Return [x, y] of the center of cell containing provided text 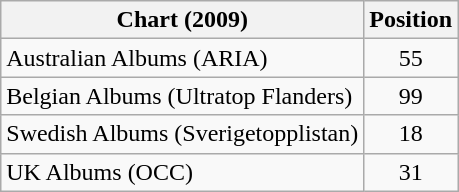
Belgian Albums (Ultratop Flanders) [182, 96]
Position [411, 20]
Australian Albums (ARIA) [182, 58]
31 [411, 172]
Swedish Albums (Sverigetopplistan) [182, 134]
99 [411, 96]
18 [411, 134]
Chart (2009) [182, 20]
UK Albums (OCC) [182, 172]
55 [411, 58]
